Find where the given text appears and provide that cell's center as [X, Y] coordinate. 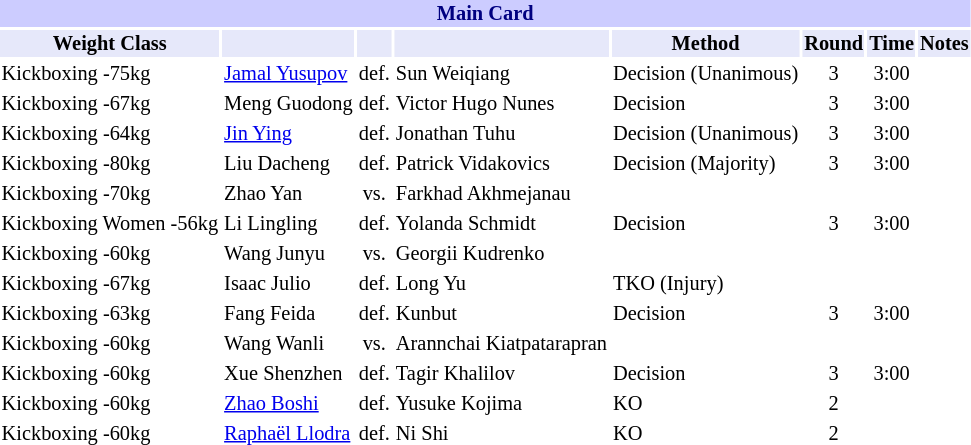
Weight Class [110, 44]
Farkhad Akhmejanau [501, 194]
Kickboxing Women -56kg [110, 224]
Main Card [485, 14]
Jonathan Tuhu [501, 134]
Kickboxing -70kg [110, 194]
Patrick Vidakovics [501, 164]
Jin Ying [289, 134]
Fang Feida [289, 314]
Method [706, 44]
Kickboxing -75kg [110, 74]
Jamal Yusupov [289, 74]
Time [892, 44]
Yusuke Kojima [501, 404]
Long Yu [501, 284]
Kickboxing -64kg [110, 134]
Notes [945, 44]
Wang Wanli [289, 344]
Zhao Boshi [289, 404]
Kickboxing -80kg [110, 164]
Zhao Yan [289, 194]
Meng Guodong [289, 104]
Tagir Khalilov [501, 374]
Li Lingling [289, 224]
Kickboxing -63kg [110, 314]
Xue Shenzhen [289, 374]
2 [834, 404]
TKO (Injury) [706, 284]
Georgii Kudrenko [501, 254]
Sun Weiqiang [501, 74]
Arannchai Kiatpatarapran [501, 344]
Wang Junyu [289, 254]
Isaac Julio [289, 284]
Round [834, 44]
Victor Hugo Nunes [501, 104]
KO [706, 404]
Kunbut [501, 314]
Liu Dacheng [289, 164]
Yolanda Schmidt [501, 224]
Decision (Majority) [706, 164]
